Locate the cell with the specified text and output its [x, y] center coordinate. 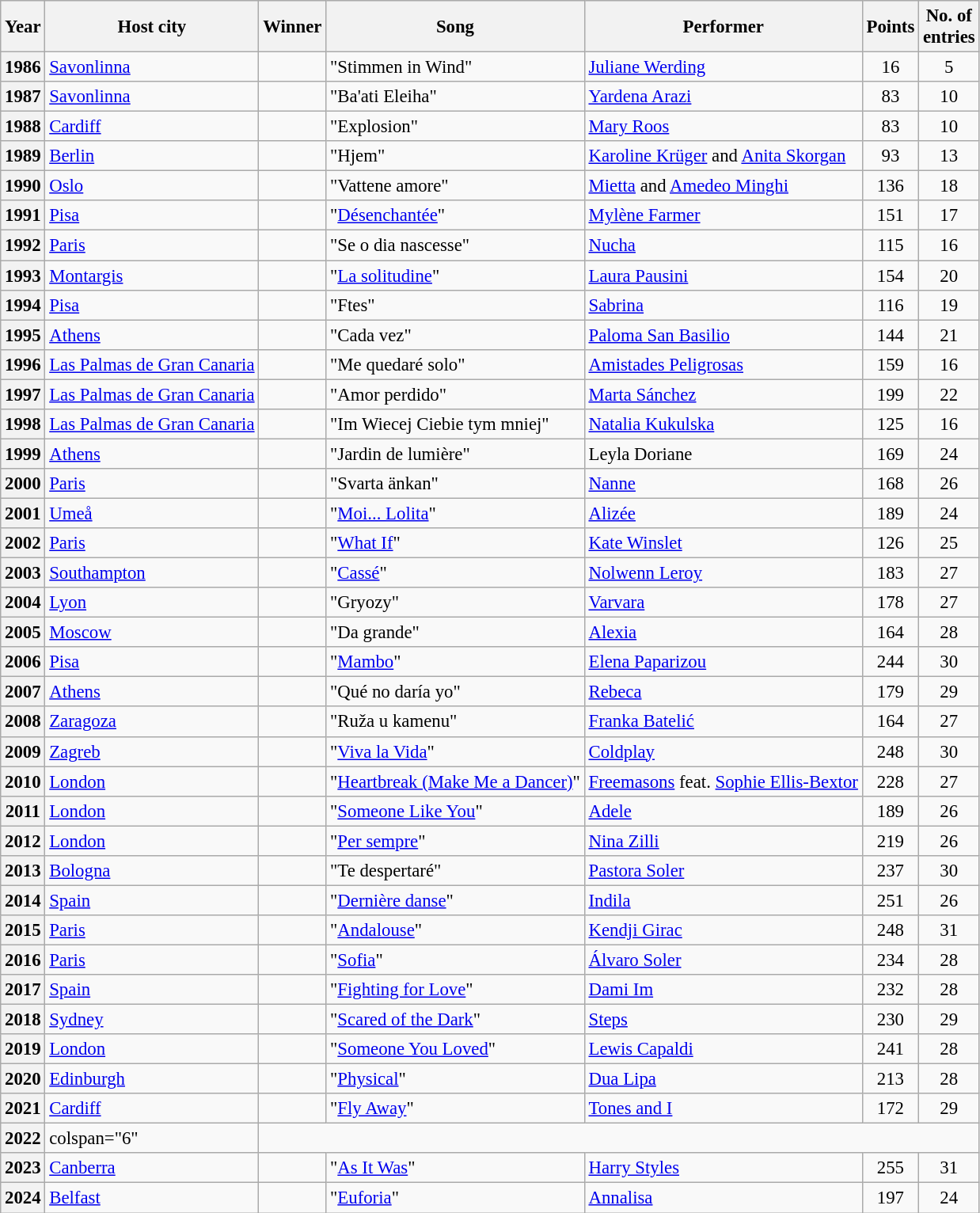
"Dernière danse" [455, 900]
159 [890, 364]
"Im Wiecej Ciebie tym mniej" [455, 424]
241 [890, 1049]
"Moi... Lolita" [455, 513]
244 [890, 662]
Southampton [152, 573]
Álvaro Soler [724, 960]
2013 [23, 871]
2020 [23, 1079]
1986 [23, 67]
Franka Batelić [724, 722]
Sydney [152, 1020]
"Explosion" [455, 127]
1998 [23, 424]
178 [890, 603]
1988 [23, 127]
Mylène Farmer [724, 216]
Zagreb [152, 751]
126 [890, 543]
2001 [23, 513]
Zaragoza [152, 722]
Canberra [152, 1168]
Kendji Girac [724, 930]
Berlin [152, 156]
"Ftes" [455, 305]
"Cada vez" [455, 335]
Elena Paparizou [724, 662]
Yardena Arazi [724, 97]
"Viva la Vida" [455, 751]
2016 [23, 960]
Nucha [724, 245]
93 [890, 156]
"What If" [455, 543]
Paloma San Basilio [724, 335]
232 [890, 990]
1997 [23, 394]
2017 [23, 990]
"Te despertaré" [455, 871]
Freemasons feat. Sophie Ellis-Bextor [724, 781]
Varvara [724, 603]
"Andalouse" [455, 930]
Bologna [152, 871]
Mary Roos [724, 127]
1999 [23, 454]
115 [890, 245]
1987 [23, 97]
2009 [23, 751]
Marta Sánchez [724, 394]
Points [890, 27]
125 [890, 424]
2024 [23, 1198]
2012 [23, 841]
Mietta and Amedeo Minghi [724, 186]
2014 [23, 900]
Umeå [152, 513]
Lewis Capaldi [724, 1049]
No. ofentries [949, 27]
Alizée [724, 513]
"Euforia" [455, 1198]
"Heartbreak (Make Me a Dancer)" [455, 781]
"Hjem" [455, 156]
"Amor perdido" [455, 394]
1994 [23, 305]
"Physical" [455, 1079]
Montargis [152, 276]
Moscow [152, 633]
Winner [293, 27]
237 [890, 871]
234 [890, 960]
Performer [724, 27]
169 [890, 454]
"As It Was" [455, 1168]
2005 [23, 633]
19 [949, 305]
197 [890, 1198]
Nolwenn Leroy [724, 573]
"Désenchantée" [455, 216]
18 [949, 186]
"Gryozy" [455, 603]
Indila [724, 900]
17 [949, 216]
"Scared of the Dark" [455, 1020]
168 [890, 484]
Lyon [152, 603]
Pastora Soler [724, 871]
13 [949, 156]
Nanne [724, 484]
21 [949, 335]
Amistades Peligrosas [724, 364]
Rebeca [724, 692]
255 [890, 1168]
136 [890, 186]
"Da grande" [455, 633]
228 [890, 781]
1990 [23, 186]
213 [890, 1079]
"Ba'ati Eleiha" [455, 97]
2018 [23, 1020]
2022 [23, 1139]
"La solitudine" [455, 276]
Karoline Krüger and Anita Skorgan [724, 156]
25 [949, 543]
"Someone Like You" [455, 811]
2015 [23, 930]
Host city [152, 27]
"Mambo" [455, 662]
20 [949, 276]
183 [890, 573]
Coldplay [724, 751]
"Svarta änkan" [455, 484]
"Se o dia nascesse" [455, 245]
Harry Styles [724, 1168]
Adele [724, 811]
Edinburgh [152, 1079]
2004 [23, 603]
199 [890, 394]
Laura Pausini [724, 276]
Annalisa [724, 1198]
1989 [23, 156]
151 [890, 216]
2007 [23, 692]
"Qué no daría yo" [455, 692]
Leyla Doriane [724, 454]
Steps [724, 1020]
2006 [23, 662]
2019 [23, 1049]
"Sofia" [455, 960]
1993 [23, 276]
219 [890, 841]
154 [890, 276]
2021 [23, 1108]
Belfast [152, 1198]
251 [890, 900]
1995 [23, 335]
"Stimmen in Wind" [455, 67]
Oslo [152, 186]
2011 [23, 811]
230 [890, 1020]
1992 [23, 245]
Song [455, 27]
"Fly Away" [455, 1108]
"Someone You Loved" [455, 1049]
Alexia [724, 633]
Dami Im [724, 990]
2008 [23, 722]
2023 [23, 1168]
"Jardin de lumière" [455, 454]
2010 [23, 781]
1991 [23, 216]
"Vattene amore" [455, 186]
1996 [23, 364]
Natalia Kukulska [724, 424]
"Per sempre" [455, 841]
Kate Winslet [724, 543]
2002 [23, 543]
Dua Lipa [724, 1079]
"Cassé" [455, 573]
Sabrina [724, 305]
172 [890, 1108]
Year [23, 27]
colspan="6" [152, 1139]
5 [949, 67]
Tones and I [724, 1108]
Juliane Werding [724, 67]
2000 [23, 484]
Nina Zilli [724, 841]
116 [890, 305]
"Me quedaré solo" [455, 364]
144 [890, 335]
"Ruža u kamenu" [455, 722]
22 [949, 394]
179 [890, 692]
"Fighting for Love" [455, 990]
2003 [23, 573]
